Return the (x, y) coordinate for the center point of the cell that contains the specified text.  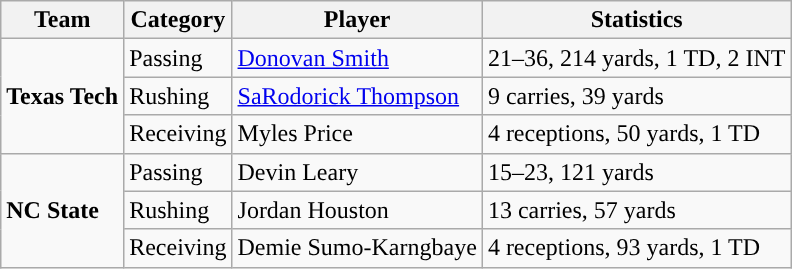
Category (178, 20)
13 carries, 57 yards (636, 210)
Demie Sumo-Karngbaye (357, 248)
Myles Price (357, 134)
15–23, 121 yards (636, 172)
4 receptions, 50 yards, 1 TD (636, 134)
21–36, 214 yards, 1 TD, 2 INT (636, 58)
Jordan Houston (357, 210)
NC State (62, 210)
Team (62, 20)
4 receptions, 93 yards, 1 TD (636, 248)
Donovan Smith (357, 58)
Player (357, 20)
Statistics (636, 20)
Texas Tech (62, 96)
9 carries, 39 yards (636, 96)
SaRodorick Thompson (357, 96)
Devin Leary (357, 172)
